Return [X, Y] of the center of cell containing provided text 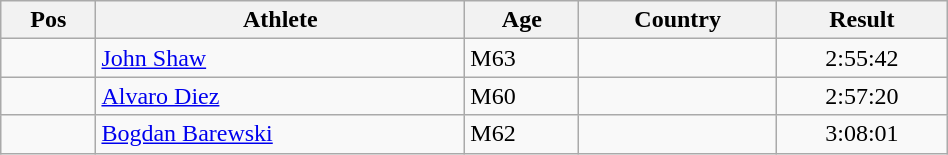
Alvaro Diez [280, 96]
M60 [522, 96]
Result [862, 20]
Country [678, 20]
M62 [522, 134]
2:55:42 [862, 58]
M63 [522, 58]
Pos [48, 20]
Athlete [280, 20]
John Shaw [280, 58]
2:57:20 [862, 96]
3:08:01 [862, 134]
Age [522, 20]
Bogdan Barewski [280, 134]
